Scan for the cell matching the given text and deliver its (x, y) coordinate at center. 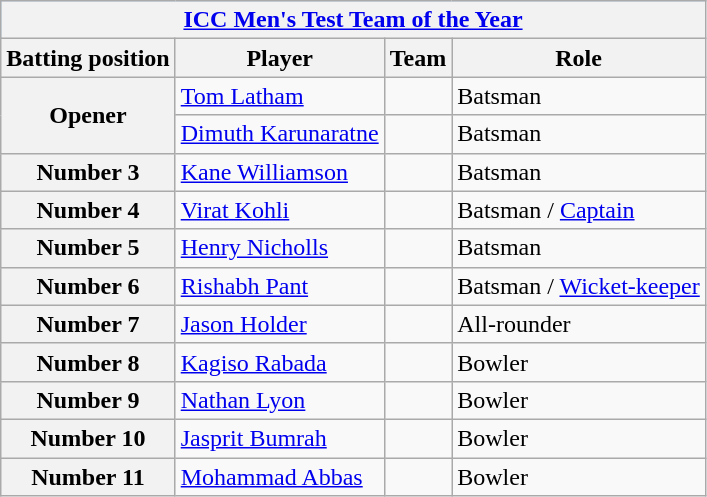
Number 9 (88, 400)
Jasprit Bumrah (280, 438)
Henry Nicholls (280, 248)
ICC Men's Test Team of the Year (354, 20)
Batsman / Wicket-keeper (579, 286)
Number 11 (88, 477)
Role (579, 58)
Dimuth Karunaratne (280, 134)
Player (280, 58)
Number 6 (88, 286)
Number 10 (88, 438)
Number 5 (88, 248)
Number 8 (88, 362)
Rishabh Pant (280, 286)
Kagiso Rabada (280, 362)
Opener (88, 115)
Number 4 (88, 210)
Virat Kohli (280, 210)
Team (418, 58)
All-rounder (579, 324)
Jason Holder (280, 324)
Nathan Lyon (280, 400)
Mohammad Abbas (280, 477)
Kane Williamson (280, 172)
Number 3 (88, 172)
Batting position (88, 58)
Number 7 (88, 324)
Batsman / Captain (579, 210)
Tom Latham (280, 96)
